Capture the cell that displays the provided text and extract its (X, Y) central coordinate. 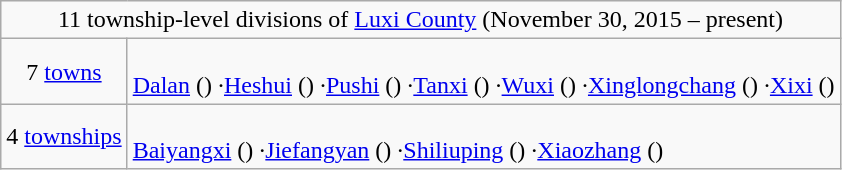
7 towns (64, 72)
4 townships (64, 136)
Dalan () ·Heshui () ·Pushi () ·Tanxi () ·Wuxi () ·Xinglongchang () ·Xixi () (484, 72)
Baiyangxi () ·Jiefangyan () ·Shiliuping () ·Xiaozhang () (484, 136)
11 township-level divisions of Luxi County (November 30, 2015 – present) (420, 20)
